From the cell containing the given text, extract its center point as (X, Y) coordinate. 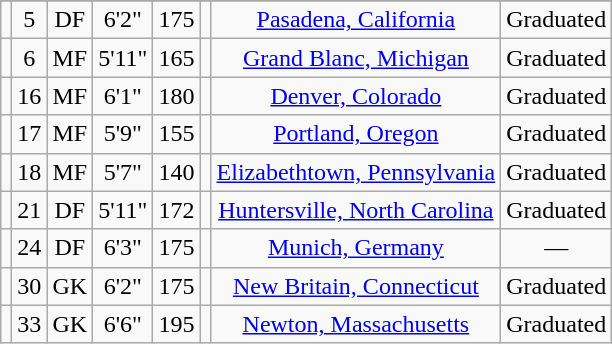
6'1" (123, 96)
6'3" (123, 248)
Pasadena, California (356, 20)
Huntersville, North Carolina (356, 210)
— (556, 248)
33 (30, 324)
195 (176, 324)
16 (30, 96)
Newton, Massachusetts (356, 324)
Portland, Oregon (356, 134)
17 (30, 134)
6 (30, 58)
165 (176, 58)
21 (30, 210)
180 (176, 96)
Grand Blanc, Michigan (356, 58)
5 (30, 20)
140 (176, 172)
30 (30, 286)
24 (30, 248)
Munich, Germany (356, 248)
Denver, Colorado (356, 96)
155 (176, 134)
Elizabethtown, Pennsylvania (356, 172)
New Britain, Connecticut (356, 286)
5'7" (123, 172)
5'9" (123, 134)
6'6" (123, 324)
18 (30, 172)
172 (176, 210)
